Identify which cell holds the provided text, then report its [X, Y] central coordinate. 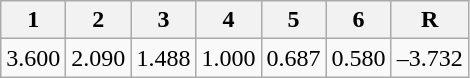
R [430, 20]
1.488 [164, 58]
3.600 [34, 58]
6 [358, 20]
2 [98, 20]
5 [294, 20]
2.090 [98, 58]
–3.732 [430, 58]
1.000 [228, 58]
1 [34, 20]
3 [164, 20]
0.580 [358, 58]
0.687 [294, 58]
4 [228, 20]
